Search for the cell housing the specified text and yield its (X, Y) center coordinate. 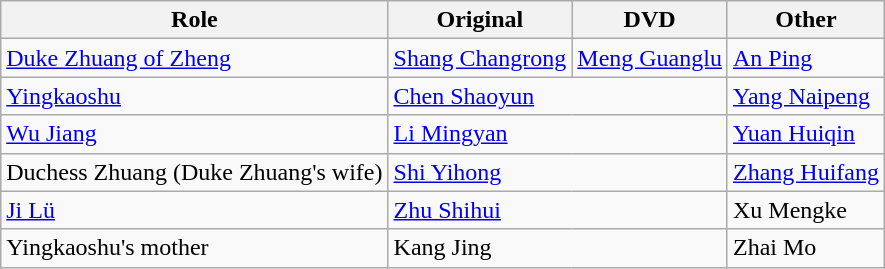
Yingkaoshu's mother (194, 248)
Chen Shaoyun (558, 96)
Shi Yihong (558, 172)
Zhai Mo (806, 248)
Meng Guanglu (650, 58)
Original (480, 20)
Yingkaoshu (194, 96)
Zhang Huifang (806, 172)
Wu Jiang (194, 134)
Kang Jing (558, 248)
Role (194, 20)
Shang Changrong (480, 58)
Zhu Shihui (558, 210)
DVD (650, 20)
Duchess Zhuang (Duke Zhuang's wife) (194, 172)
Other (806, 20)
Xu Mengke (806, 210)
An Ping (806, 58)
Duke Zhuang of Zheng (194, 58)
Yang Naipeng (806, 96)
Yuan Huiqin (806, 134)
Li Mingyan (558, 134)
Ji Lü (194, 210)
